Detect which cell encompasses the target text, then output its (X, Y) center coordinate. 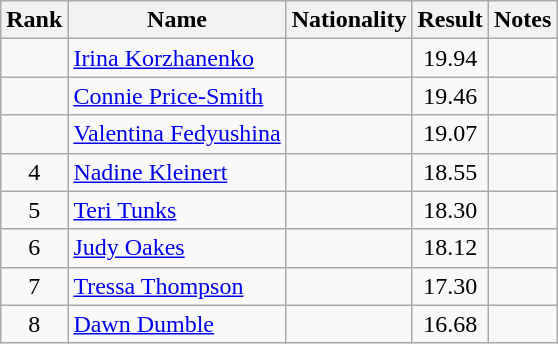
18.12 (450, 248)
18.55 (450, 172)
5 (34, 210)
Teri Tunks (177, 210)
19.94 (450, 58)
Result (450, 20)
16.68 (450, 324)
7 (34, 286)
Judy Oakes (177, 248)
Name (177, 20)
8 (34, 324)
6 (34, 248)
Valentina Fedyushina (177, 134)
4 (34, 172)
Notes (522, 20)
18.30 (450, 210)
19.46 (450, 96)
Irina Korzhanenko (177, 58)
Dawn Dumble (177, 324)
17.30 (450, 286)
Rank (34, 20)
Nationality (349, 20)
Tressa Thompson (177, 286)
19.07 (450, 134)
Connie Price-Smith (177, 96)
Nadine Kleinert (177, 172)
